Search for the cell housing the specified text and yield its [x, y] center coordinate. 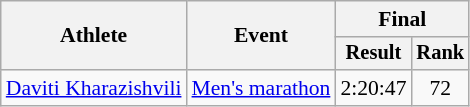
Daviti Kharazishvili [94, 88]
Athlete [94, 36]
Rank [441, 54]
Result [373, 54]
2:20:47 [373, 88]
Final [402, 19]
Men's marathon [262, 88]
72 [441, 88]
Event [262, 36]
